Identify which cell holds the provided text, then report its (X, Y) central coordinate. 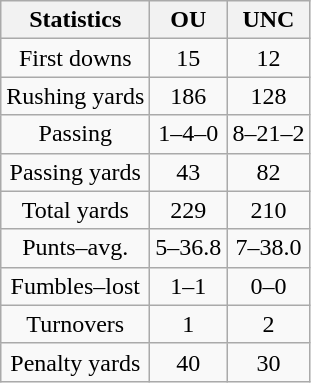
8–21–2 (268, 134)
30 (268, 362)
0–0 (268, 286)
Total yards (76, 210)
1–4–0 (188, 134)
Statistics (76, 20)
128 (268, 96)
12 (268, 58)
Penalty yards (76, 362)
OU (188, 20)
43 (188, 172)
186 (188, 96)
210 (268, 210)
15 (188, 58)
Rushing yards (76, 96)
5–36.8 (188, 248)
UNC (268, 20)
40 (188, 362)
1–1 (188, 286)
Passing yards (76, 172)
2 (268, 324)
Punts–avg. (76, 248)
229 (188, 210)
Turnovers (76, 324)
Fumbles–lost (76, 286)
First downs (76, 58)
Passing (76, 134)
82 (268, 172)
7–38.0 (268, 248)
1 (188, 324)
